Return the [X, Y] coordinate for the center point of the cell that contains the specified text.  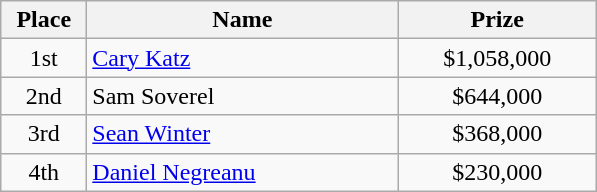
Name [242, 20]
Prize [498, 20]
$1,058,000 [498, 58]
$644,000 [498, 96]
4th [44, 172]
$368,000 [498, 134]
Sean Winter [242, 134]
$230,000 [498, 172]
1st [44, 58]
Sam Soverel [242, 96]
2nd [44, 96]
Place [44, 20]
Cary Katz [242, 58]
Daniel Negreanu [242, 172]
3rd [44, 134]
